Locate the cell with the specified text and output its [x, y] center coordinate. 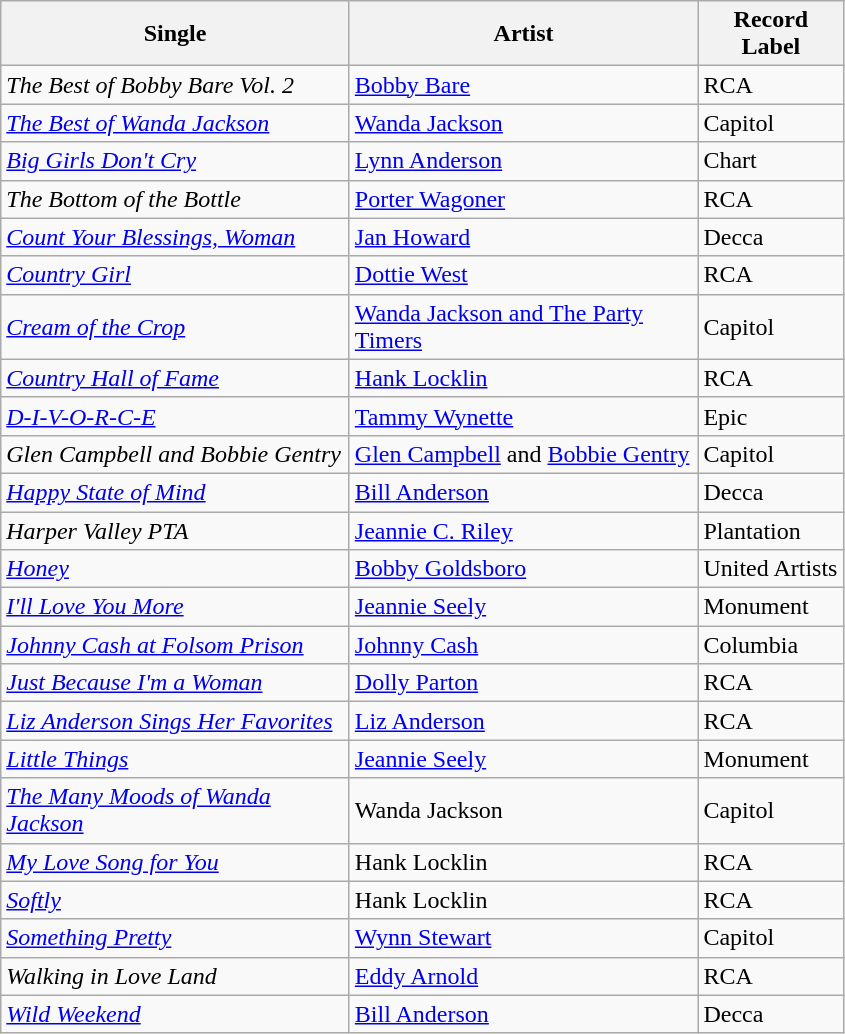
Liz Anderson Sings Her Favorites [176, 721]
Wynn Stewart [524, 938]
Artist [524, 34]
Little Things [176, 759]
Honey [176, 569]
The Best of Bobby Bare Vol. 2 [176, 85]
Chart [771, 161]
Epic [771, 416]
Liz Anderson [524, 721]
The Best of Wanda Jackson [176, 123]
Porter Wagoner [524, 199]
D-I-V-O-R-C-E [176, 416]
Happy State of Mind [176, 492]
Harper Valley PTA [176, 531]
Country Hall of Fame [176, 378]
Record Label [771, 34]
Jan Howard [524, 237]
Johnny Cash at Folsom Prison [176, 645]
Wanda Jackson and The Party Timers [524, 326]
Single [176, 34]
Softly [176, 900]
Dolly Parton [524, 683]
The Many Moods of Wanda Jackson [176, 810]
Tammy Wynette [524, 416]
Just Because I'm a Woman [176, 683]
Wild Weekend [176, 1014]
Dottie West [524, 275]
Eddy Arnold [524, 976]
Count Your Blessings, Woman [176, 237]
I'll Love You More [176, 607]
Cream of the Crop [176, 326]
Something Pretty [176, 938]
Bobby Bare [524, 85]
United Artists [771, 569]
Bobby Goldsboro [524, 569]
Country Girl [176, 275]
Lynn Anderson [524, 161]
Johnny Cash [524, 645]
Big Girls Don't Cry [176, 161]
Columbia [771, 645]
The Bottom of the Bottle [176, 199]
Walking in Love Land [176, 976]
Jeannie C. Riley [524, 531]
Plantation [771, 531]
My Love Song for You [176, 862]
